Provide the [X, Y] coordinate of the cell's center where the given text is located.  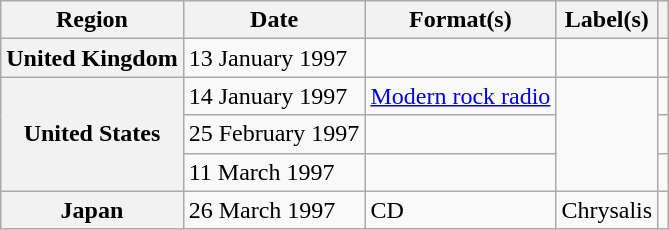
Format(s) [460, 20]
13 January 1997 [274, 58]
25 February 1997 [274, 134]
United Kingdom [92, 58]
11 March 1997 [274, 172]
14 January 1997 [274, 96]
Label(s) [607, 20]
CD [460, 210]
Modern rock radio [460, 96]
Date [274, 20]
United States [92, 134]
Chrysalis [607, 210]
Region [92, 20]
26 March 1997 [274, 210]
Japan [92, 210]
